Detect which cell encompasses the target text, then output its [x, y] center coordinate. 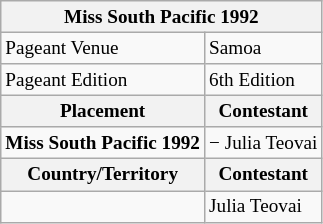
Pageant Edition [103, 80]
Samoa [264, 48]
− Julia Teovai [264, 143]
Placement [103, 111]
Pageant Venue [103, 48]
Julia Teovai [264, 206]
6th Edition [264, 80]
Country/Territory [103, 175]
